Return the [X, Y] coordinate for the center point of the cell that contains the specified text.  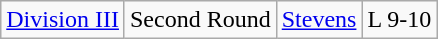
Second Round [200, 20]
Stevens [319, 20]
Division III [63, 20]
L 9-10 [400, 20]
